Return the (x, y) coordinate for the center point of the cell that contains the specified text.  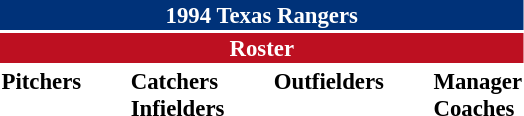
1994 Texas Rangers (262, 15)
Roster (262, 48)
